Return [x, y] of the center of cell containing provided text 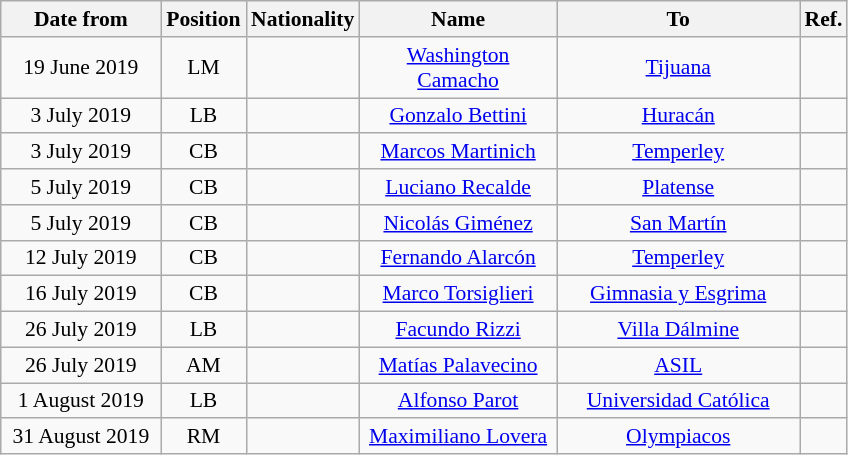
Gonzalo Bettini [458, 116]
19 June 2019 [81, 68]
Date from [81, 19]
Gimnasia y Esgrima [678, 294]
Luciano Recalde [458, 187]
Ref. [824, 19]
Platense [678, 187]
31 August 2019 [81, 437]
Marcos Martinich [458, 152]
Huracán [678, 116]
Maximiliano Lovera [458, 437]
LM [204, 68]
Olympiacos [678, 437]
ASIL [678, 365]
Name [458, 19]
Facundo Rizzi [458, 330]
To [678, 19]
Position [204, 19]
Marco Torsiglieri [458, 294]
12 July 2019 [81, 258]
16 July 2019 [81, 294]
Matías Palavecino [458, 365]
Villa Dálmine [678, 330]
Fernando Alarcón [458, 258]
Washington Camacho [458, 68]
Alfonso Parot [458, 401]
Nicolás Giménez [458, 223]
Nationality [302, 19]
Tijuana [678, 68]
Universidad Católica [678, 401]
San Martín [678, 223]
AM [204, 365]
RM [204, 437]
1 August 2019 [81, 401]
